From the cell containing the given text, extract its center point as [x, y] coordinate. 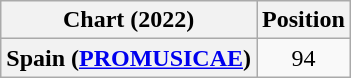
94 [304, 58]
Spain (PROMUSICAE) [129, 58]
Chart (2022) [129, 20]
Position [304, 20]
